Determine the (X, Y) coordinate at the center of the cell enclosing the given text.  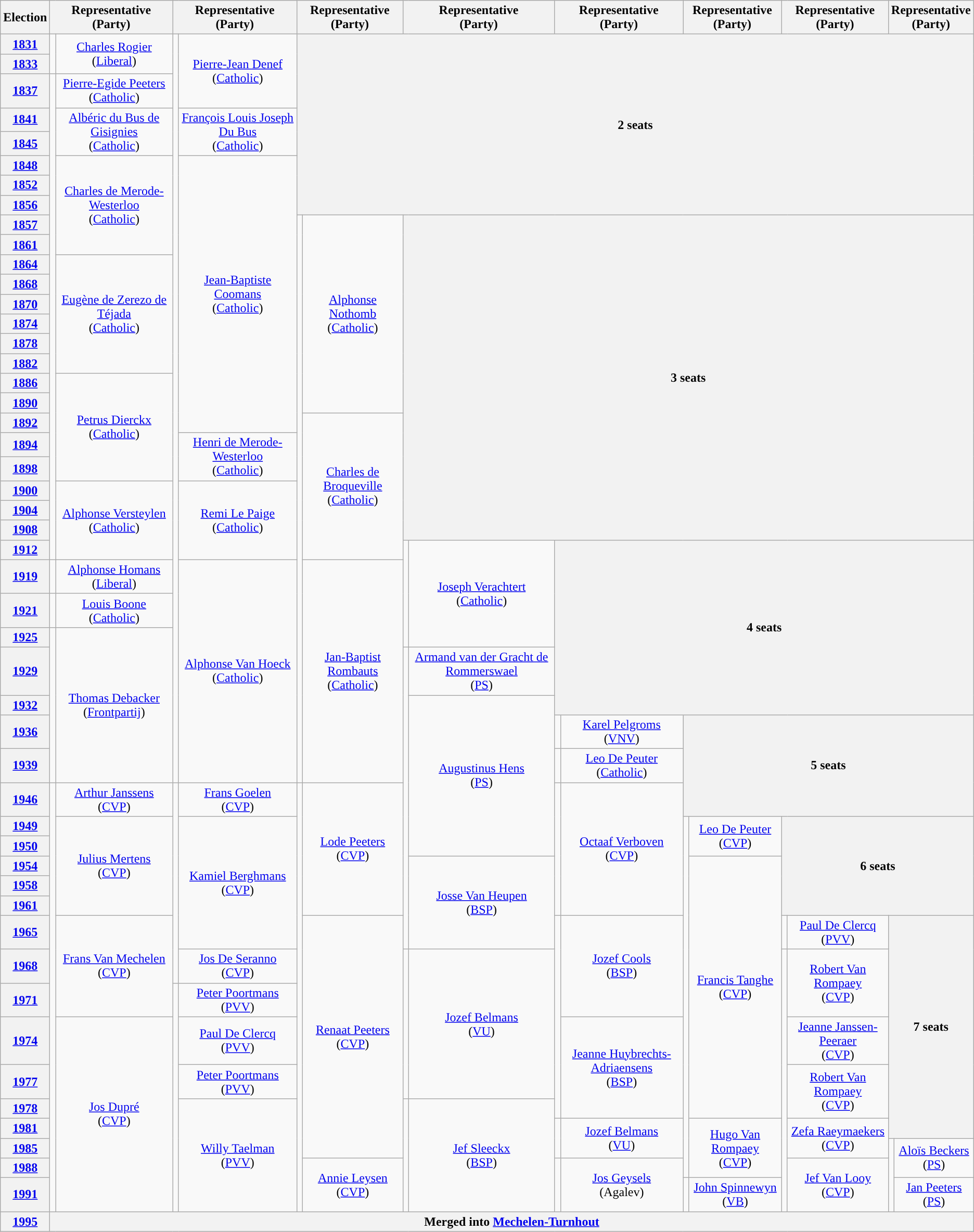
1908 (25, 530)
1936 (25, 732)
1974 (25, 1041)
Charles de Merode-Westerloo(Catholic) (114, 205)
6 seats (877, 866)
1968 (25, 966)
1949 (25, 826)
Charles Rogier(Liberal) (114, 54)
1921 (25, 611)
Thomas Debacker(Frontpartij) (114, 705)
1950 (25, 846)
1848 (25, 165)
1852 (25, 185)
1971 (25, 1000)
Jan Peeters(PS) (934, 1195)
Jos Geysels(Agalev) (621, 1185)
1932 (25, 705)
Remi Le Paige(Catholic) (238, 520)
Leo De Peuter(Catholic) (621, 766)
Jean-Baptiste Coomans(Catholic) (238, 294)
1904 (25, 510)
1878 (25, 344)
1841 (25, 120)
Jeanne Huybrechts-Adriaensens(BSP) (621, 1067)
1890 (25, 403)
Hugo Van Rompaey(CVP) (736, 1148)
1954 (25, 866)
Jan-Baptist Rombauts(Catholic) (353, 671)
John Spinnewyn(VB) (736, 1195)
Pierre-Jean Denef(Catholic) (238, 71)
Lode Peeters(CVP) (353, 849)
Frans Goelen(CVP) (238, 800)
1900 (25, 490)
1898 (25, 469)
1864 (25, 264)
1946 (25, 800)
1886 (25, 383)
1939 (25, 766)
Jos Dupré(CVP) (114, 1114)
1965 (25, 932)
1978 (25, 1108)
1833 (25, 64)
Jeanne Janssen-Peeraer(CVP) (838, 1041)
1985 (25, 1148)
Arthur Janssens(CVP) (114, 800)
Zefa Raeymaekers(CVP) (838, 1138)
Alphonse Nothomb(Catholic) (353, 314)
Eugène de Zerezo de Téjada(Catholic) (114, 314)
1892 (25, 423)
7 seats (931, 1027)
1868 (25, 284)
Octaaf Verboven(CVP) (621, 849)
Karel Pelgroms(VNV) (621, 732)
Francis Tanghe(CVP) (736, 987)
1831 (25, 44)
Jos De Seranno(CVP) (238, 966)
Armand van der Gracht de Rommerswael(PS) (482, 671)
Jef Van Looy(CVP) (838, 1185)
5 seats (828, 766)
Charles de Broqueville(Catholic) (353, 486)
Augustinus Hens(PS) (482, 775)
2 seats (636, 125)
Pierre-Egide Peeters(Catholic) (114, 90)
François Louis Joseph Du Bus(Catholic) (238, 132)
1894 (25, 445)
1991 (25, 1195)
1961 (25, 905)
1925 (25, 637)
Petrus Dierckx(Catholic) (114, 427)
4 seats (764, 627)
Election (25, 18)
1929 (25, 671)
1857 (25, 225)
1977 (25, 1082)
Renaat Peeters(CVP) (353, 1036)
1856 (25, 205)
Kamiel Berghmans(CVP) (238, 883)
1988 (25, 1168)
Albéric du Bus de Gisignies(Catholic) (114, 132)
Annie Leysen(CVP) (353, 1185)
1958 (25, 886)
3 seats (688, 378)
1995 (25, 1222)
Alphonse Homans(Liberal) (114, 576)
Jozef Cools(BSP) (621, 966)
Louis Boone(Catholic) (114, 611)
Henri de Merode-Westerloo(Catholic) (238, 457)
Alphonse Versteylen(Catholic) (114, 520)
1882 (25, 364)
1845 (25, 144)
1912 (25, 550)
Jef Sleeckx(BSP) (482, 1155)
Frans Van Mechelen(CVP) (114, 966)
1837 (25, 90)
Willy Taelman(PVV) (238, 1155)
1861 (25, 244)
Leo De Peuter(CVP) (736, 836)
Joseph Verachtert(Catholic) (482, 593)
1981 (25, 1128)
1874 (25, 324)
Merged into Mechelen-Turnhout (512, 1222)
1870 (25, 304)
Julius Mertens(CVP) (114, 866)
Josse Van Heupen(BSP) (482, 903)
Aloïs Beckers(PS) (934, 1158)
Alphonse Van Hoeck(Catholic) (238, 671)
1919 (25, 576)
